Capture the cell that displays the provided text and extract its (x, y) central coordinate. 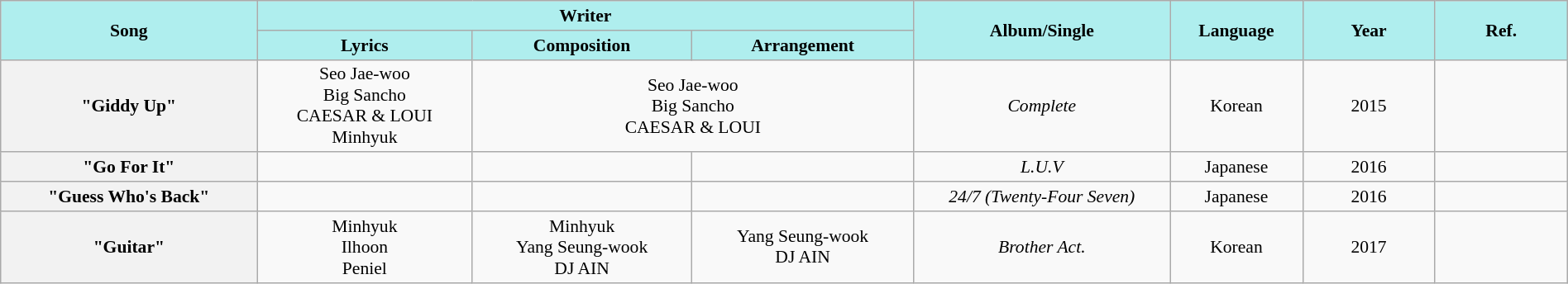
MinhyukYang Seung-wookDJ AIN (582, 246)
Lyrics (365, 45)
Yang Seung-wookDJ AIN (802, 246)
24/7 (Twenty-Four Seven) (1042, 196)
Writer (586, 16)
"Go For It" (129, 167)
Song (129, 30)
Brother Act. (1042, 246)
MinhyukIlhoonPeniel (365, 246)
2017 (1369, 246)
"Guess Who's Back" (129, 196)
2015 (1369, 106)
Ref. (1501, 30)
L.U.V (1042, 167)
Seo Jae-wooBig SanchoCAESAR & LOUIMinhyuk (365, 106)
Complete (1042, 106)
Album/Single (1042, 30)
Arrangement (802, 45)
"Giddy Up" (129, 106)
Composition (582, 45)
"Guitar" (129, 246)
Year (1369, 30)
Seo Jae-wooBig SanchoCAESAR & LOUI (693, 106)
Language (1236, 30)
